Pinpoint the cell where the given text exists, returning its (X, Y) midpoint coordinate. 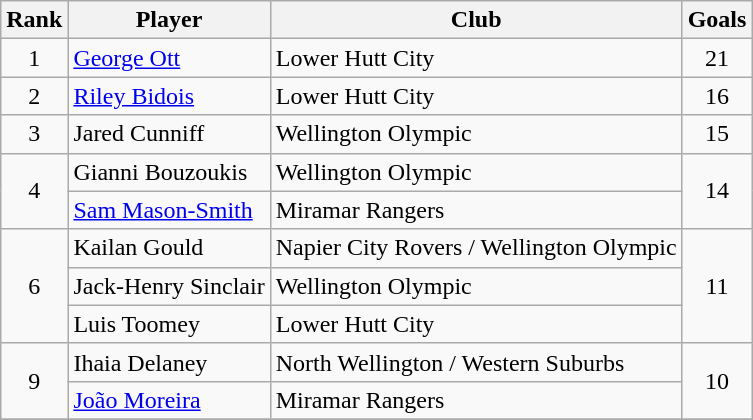
Napier City Rovers / Wellington Olympic (476, 248)
Kailan Gould (169, 248)
14 (717, 191)
Luis Toomey (169, 324)
Club (476, 20)
1 (34, 58)
6 (34, 286)
Player (169, 20)
George Ott (169, 58)
21 (717, 58)
Jared Cunniff (169, 134)
Sam Mason-Smith (169, 210)
Riley Bidois (169, 96)
2 (34, 96)
Goals (717, 20)
16 (717, 96)
Rank (34, 20)
11 (717, 286)
15 (717, 134)
Jack-Henry Sinclair (169, 286)
9 (34, 381)
Gianni Bouzoukis (169, 172)
3 (34, 134)
North Wellington / Western Suburbs (476, 362)
4 (34, 191)
Ihaia Delaney (169, 362)
10 (717, 381)
João Moreira (169, 400)
